Search for the cell housing the specified text and yield its (x, y) center coordinate. 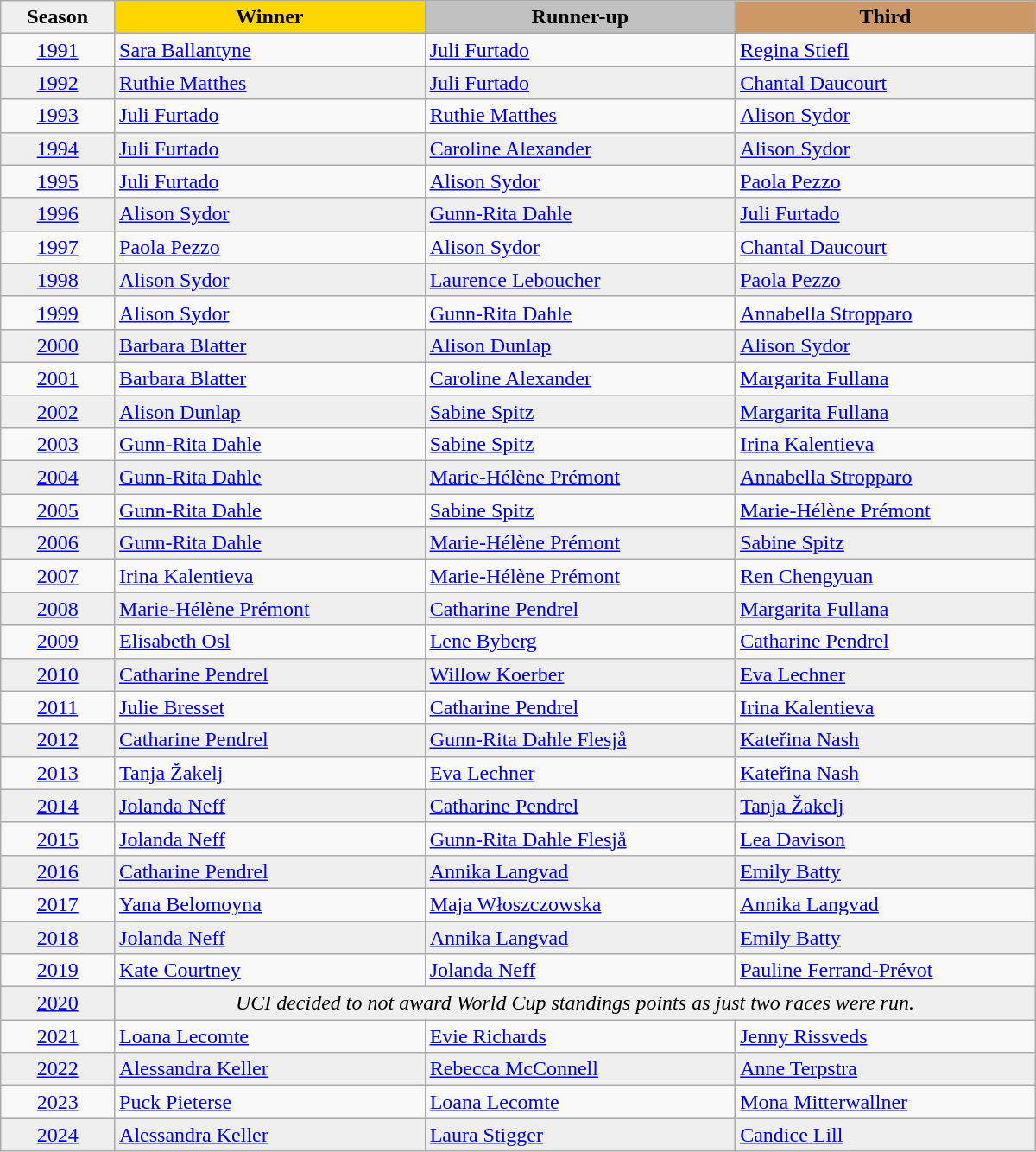
Candice Lill (886, 1135)
Julie Bresset (270, 707)
2008 (58, 609)
Anne Terpstra (886, 1069)
1997 (58, 247)
Mona Mitterwallner (886, 1102)
2023 (58, 1102)
Kate Courtney (270, 971)
1994 (58, 149)
1992 (58, 83)
2012 (58, 740)
2011 (58, 707)
1993 (58, 116)
2021 (58, 1036)
1995 (58, 181)
1996 (58, 214)
2024 (58, 1135)
2003 (58, 445)
Third (886, 17)
Yana Belomoyna (270, 904)
Elisabeth Osl (270, 642)
2017 (58, 904)
2016 (58, 871)
Lea Davison (886, 839)
2005 (58, 510)
Lene Byberg (580, 642)
2020 (58, 1003)
2018 (58, 937)
Sara Ballantyne (270, 50)
2009 (58, 642)
Winner (270, 17)
Puck Pieterse (270, 1102)
1991 (58, 50)
2002 (58, 412)
2004 (58, 478)
2000 (58, 345)
Runner-up (580, 17)
Jenny Rissveds (886, 1036)
Pauline Ferrand-Prévot (886, 971)
1999 (58, 313)
2015 (58, 839)
2006 (58, 543)
Regina Stiefl (886, 50)
2013 (58, 773)
Willow Koerber (580, 674)
Rebecca McConnell (580, 1069)
2007 (58, 576)
Evie Richards (580, 1036)
UCI decided to not award World Cup standings points as just two races were run. (575, 1003)
2014 (58, 806)
2022 (58, 1069)
Maja Włoszczowska (580, 904)
Laurence Leboucher (580, 280)
Ren Chengyuan (886, 576)
2001 (58, 378)
Season (58, 17)
1998 (58, 280)
2019 (58, 971)
Laura Stigger (580, 1135)
2010 (58, 674)
